Extract the [X, Y] coordinate from the center of the cell holding the provided text.  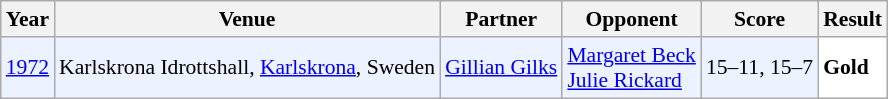
Venue [247, 19]
Gillian Gilks [501, 68]
Margaret Beck Julie Rickard [632, 68]
15–11, 15–7 [760, 68]
Result [852, 19]
1972 [28, 68]
Partner [501, 19]
Score [760, 19]
Opponent [632, 19]
Gold [852, 68]
Year [28, 19]
Karlskrona Idrottshall, Karlskrona, Sweden [247, 68]
